Return the (x, y) coordinate for the center point of the cell that contains the specified text.  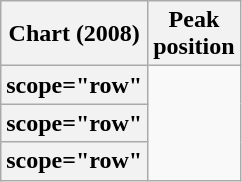
Peakposition (194, 34)
Chart (2008) (74, 34)
